Output the [X, Y] coordinate of the center of the cell containing the given text.  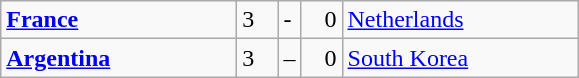
South Korea [460, 58]
– [290, 58]
Argentina [119, 58]
France [119, 20]
Netherlands [460, 20]
- [290, 20]
